From the cell containing the given text, extract its center point as [X, Y] coordinate. 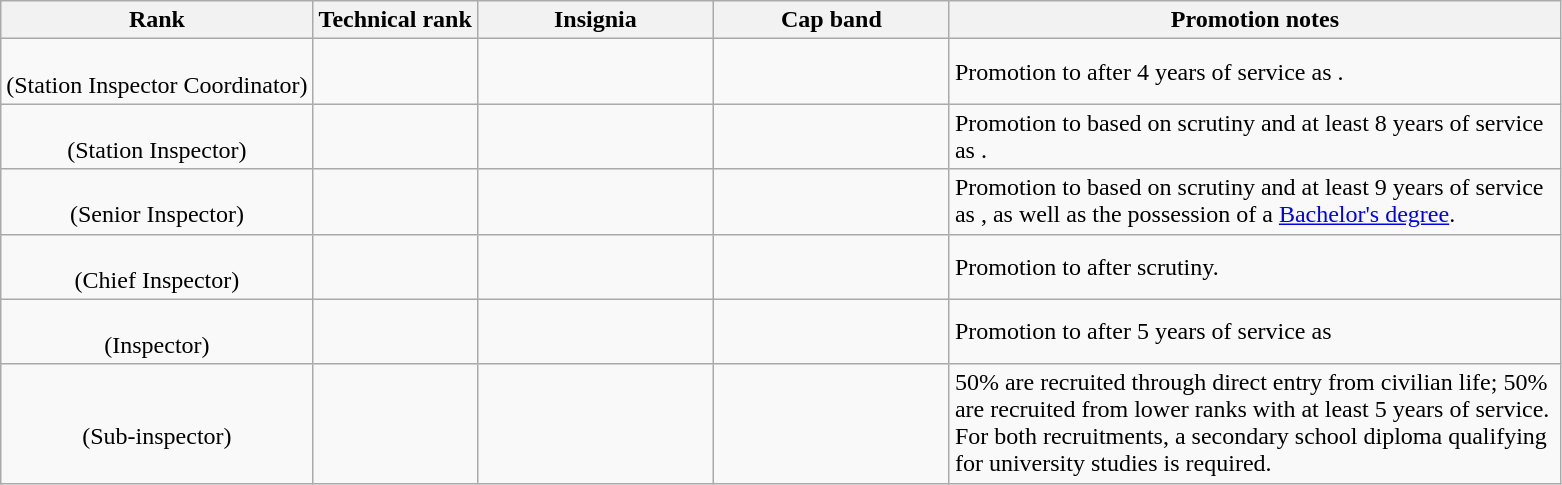
Promotion to after scrutiny. [1254, 266]
Promotion to after 4 years of service as . [1254, 72]
(Inspector) [157, 332]
(Station Inspector Coordinator) [157, 72]
Promotion to based on scrutiny and at least 9 years of service as , as well as the possession of a Bachelor's degree. [1254, 202]
(Senior Inspector) [157, 202]
Cap band [831, 20]
(Chief Inspector) [157, 266]
Technical rank [395, 20]
Rank [157, 20]
(Station Inspector) [157, 136]
Promotion to based on scrutiny and at least 8 years of service as . [1254, 136]
Promotion notes [1254, 20]
(Sub-inspector) [157, 424]
Insignia [595, 20]
Promotion to after 5 years of service as [1254, 332]
